Identify which cell holds the provided text, then report its (X, Y) central coordinate. 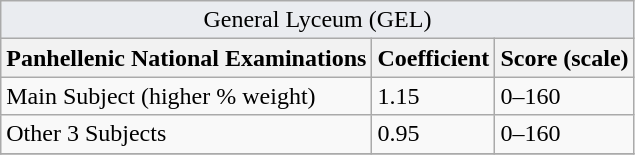
General Lyceum (GEL) (318, 20)
Panhellenic National Examinations (186, 58)
Coefficient (434, 58)
Other 3 Subjects (186, 134)
Main Subject (higher % weight) (186, 96)
0.95 (434, 134)
Score (scale) (564, 58)
1.15 (434, 96)
